Locate the cell with the specified text and output its [x, y] center coordinate. 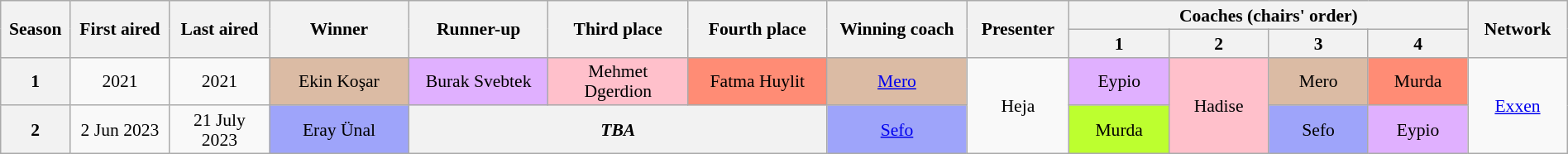
Coaches (chairs' order) [1269, 15]
2 Jun 2023 [120, 130]
Runner-up [478, 29]
Presenter [1018, 29]
Winner [339, 29]
First aired [120, 29]
TBA [618, 130]
Last aired [219, 29]
Hadise [1218, 105]
Mehmet Dgerdion [619, 81]
Fatma Huylit [758, 81]
Winning coach [896, 29]
Exxen [1518, 105]
4 [1417, 43]
Burak Svebtek [478, 81]
Ekin Koşar [339, 81]
Network [1518, 29]
21 July 2023 [219, 130]
Eray Ünal [339, 130]
Season [36, 29]
3 [1318, 43]
Fourth place [758, 29]
Third place [619, 29]
Heja [1018, 105]
